Find where the given text appears and provide that cell's center as [x, y] coordinate. 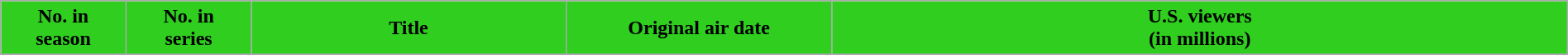
Title [409, 28]
Original air date [699, 28]
U.S. viewers(in millions) [1199, 28]
No. inseries [189, 28]
No. inseason [64, 28]
